Provide the [X, Y] coordinate of the cell's center where the given text is located.  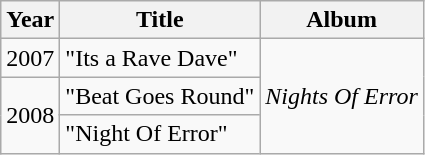
"Beat Goes Round" [160, 96]
Title [160, 20]
"Its a Rave Dave" [160, 58]
"Night Of Error" [160, 134]
2008 [30, 115]
Nights Of Error [342, 96]
2007 [30, 58]
Album [342, 20]
Year [30, 20]
